Identify which cell holds the provided text, then report its [x, y] central coordinate. 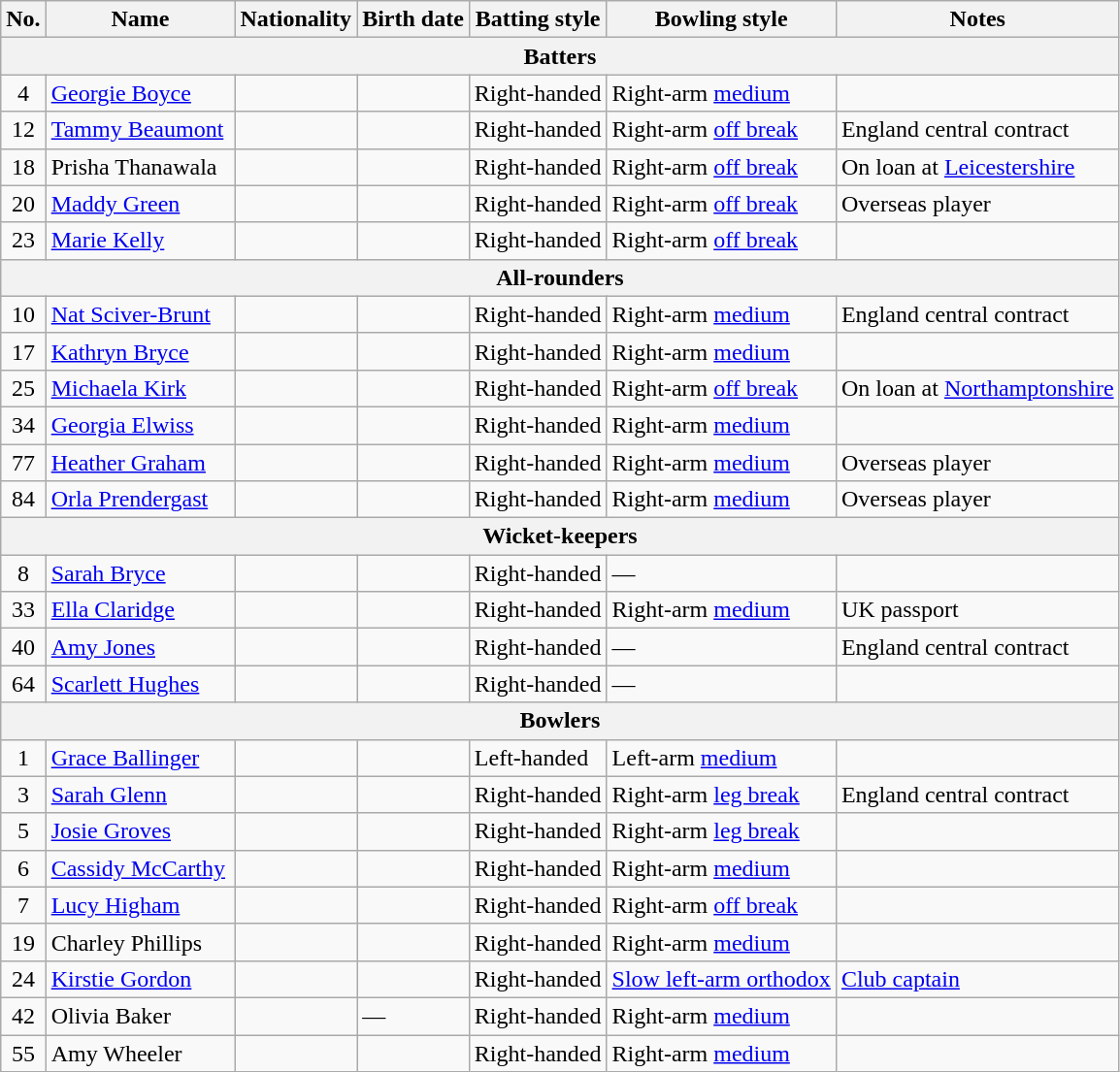
Notes [977, 19]
Amy Jones [140, 647]
Michaela Kirk [140, 388]
Cassidy McCarthy [140, 868]
All-rounders [560, 277]
Grace Ballinger [140, 758]
Tammy Beaumont [140, 130]
Sarah Bryce [140, 573]
Name [140, 19]
64 [23, 684]
20 [23, 204]
84 [23, 500]
Orla Prendergast [140, 500]
17 [23, 351]
Josie Groves [140, 831]
6 [23, 868]
40 [23, 647]
25 [23, 388]
UK passport [977, 610]
Scarlett Hughes [140, 684]
Batting style [538, 19]
55 [23, 1053]
Bowling style [721, 19]
77 [23, 463]
Left-handed [538, 758]
Nationality [296, 19]
8 [23, 573]
Batters [560, 56]
42 [23, 1016]
Club captain [977, 979]
On loan at Northamptonshire [977, 388]
34 [23, 425]
23 [23, 241]
Georgia Elwiss [140, 425]
4 [23, 93]
24 [23, 979]
On loan at Leicestershire [977, 167]
Marie Kelly [140, 241]
Wicket-keepers [560, 536]
5 [23, 831]
Amy Wheeler [140, 1053]
18 [23, 167]
No. [23, 19]
10 [23, 314]
Sarah Glenn [140, 795]
33 [23, 610]
19 [23, 942]
Left-arm medium [721, 758]
3 [23, 795]
Heather Graham [140, 463]
1 [23, 758]
Georgie Boyce [140, 93]
Maddy Green [140, 204]
Olivia Baker [140, 1016]
12 [23, 130]
Ella Claridge [140, 610]
7 [23, 905]
Slow left-arm orthodox [721, 979]
Nat Sciver-Brunt [140, 314]
Kathryn Bryce [140, 351]
Bowlers [560, 721]
Prisha Thanawala [140, 167]
Lucy Higham [140, 905]
Birth date [413, 19]
Kirstie Gordon [140, 979]
Charley Phillips [140, 942]
